Identify which cell holds the provided text, then report its [X, Y] central coordinate. 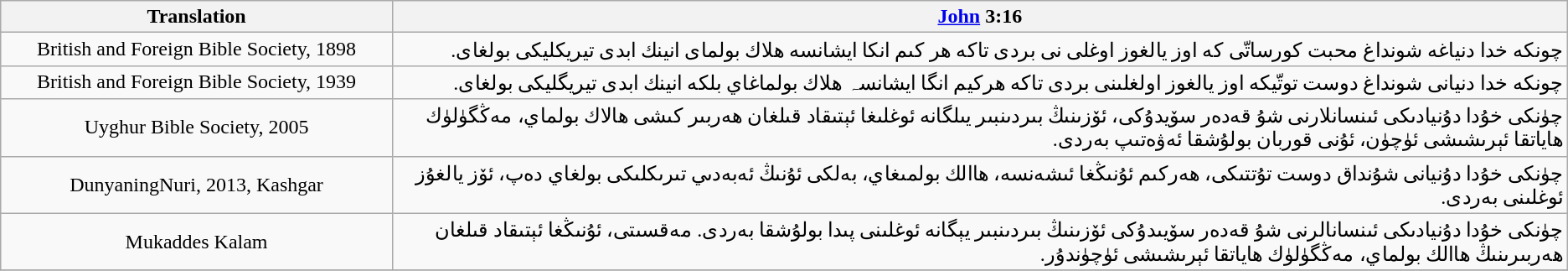
British and Foreign Bible Society, 1898 [197, 50]
Translation [197, 17]
DunyaningNuri, 2013, Kashgar [197, 185]
چۈنكى خۇدا دۇنيانى شۇنداق دوست تۇتتىكى، ھەركىم ئۇنىڭغا ئىشەنسە، ھاالك بولمىغاي، بەلكى ئۇنىڭ ئەبەدىي تىرىكلىكى بولغاي دەپ، ئۆز يالغۇز ئوغلىنى بەردى. [980, 185]
British and Foreign Bible Society, 1939 [197, 82]
Mukaddes Kalam [197, 242]
چونكه خدا دنيانى شونداغ دوست توتّيكه اوز يالغوز اولغلىنى بردى تاكه هركيم انگا ايشانسہ هلاك بولماغاي بلکه انينك ابدی تيريگليکی بولغای. [980, 82]
Uyghur Bible Society, 2005 [197, 128]
John 3:16 [980, 17]
چونكە خدا دنياغە شونداغ محبت كورساتّى كە اوز يالغوز اوغلى نى بردى تاكە ھر كىم انكا ايشانسە ھلاك بولماى انينك ابدى تيريكليكى بولغاى. [980, 50]
